Extract the (X, Y) coordinate from the center of the cell holding the provided text.  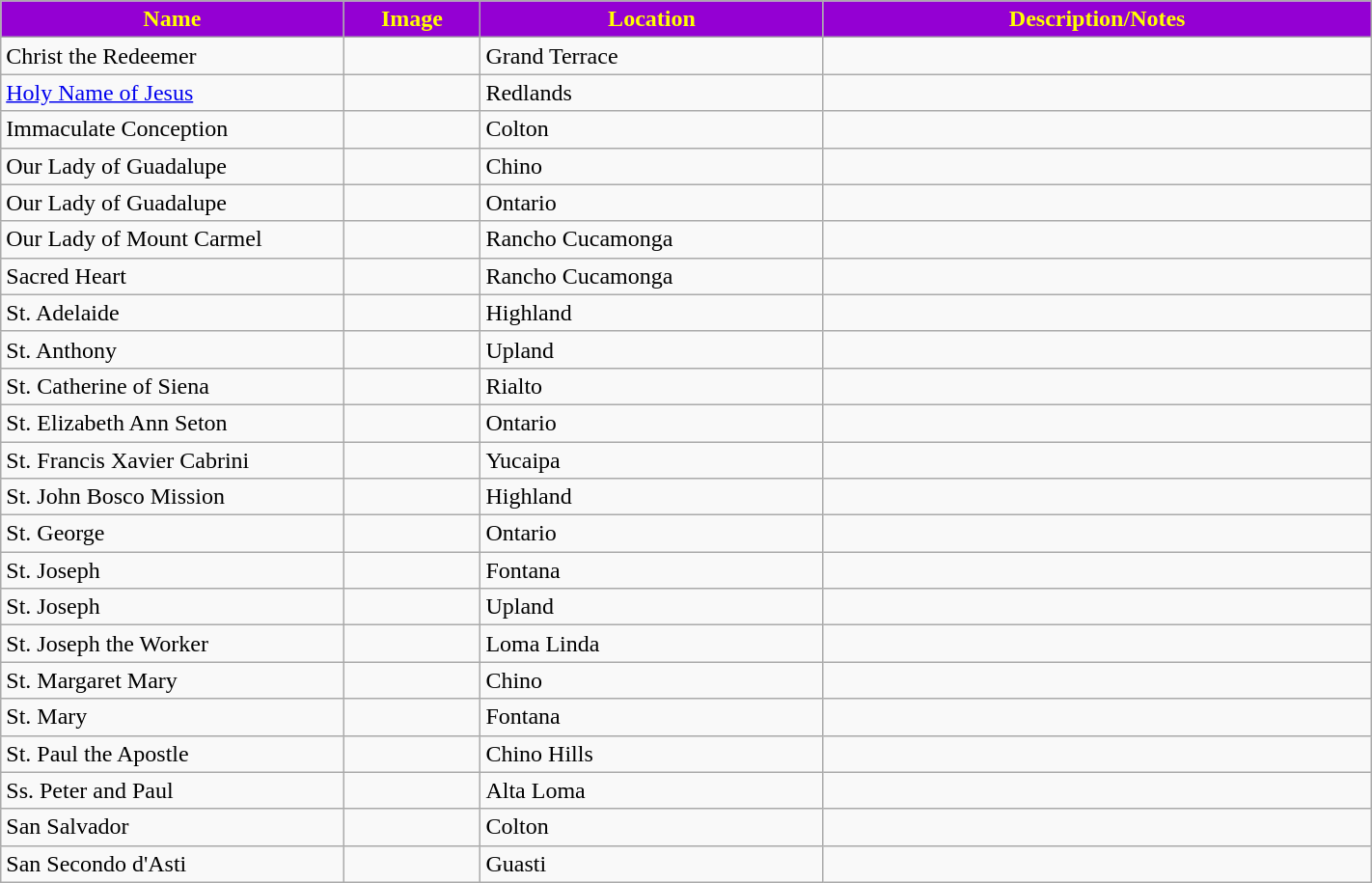
Sacred Heart (172, 276)
St. John Bosco Mission (172, 497)
St. Paul the Apostle (172, 754)
St. Mary (172, 717)
St. Anthony (172, 349)
Chino Hills (652, 754)
St. George (172, 534)
St. Joseph the Worker (172, 644)
Holy Name of Jesus (172, 93)
Image (412, 19)
Immaculate Conception (172, 129)
St. Catherine of Siena (172, 386)
St. Francis Xavier Cabrini (172, 460)
Rialto (652, 386)
Ss. Peter and Paul (172, 790)
Redlands (652, 93)
Christ the Redeemer (172, 56)
Location (652, 19)
Our Lady of Mount Carmel (172, 239)
San Secondo d'Asti (172, 864)
Name (172, 19)
St. Elizabeth Ann Seton (172, 423)
Description/Notes (1097, 19)
Grand Terrace (652, 56)
Alta Loma (652, 790)
St. Margaret Mary (172, 680)
San Salvador (172, 827)
St. Adelaide (172, 313)
Guasti (652, 864)
Loma Linda (652, 644)
Yucaipa (652, 460)
